Return [x, y] of the center of cell containing provided text 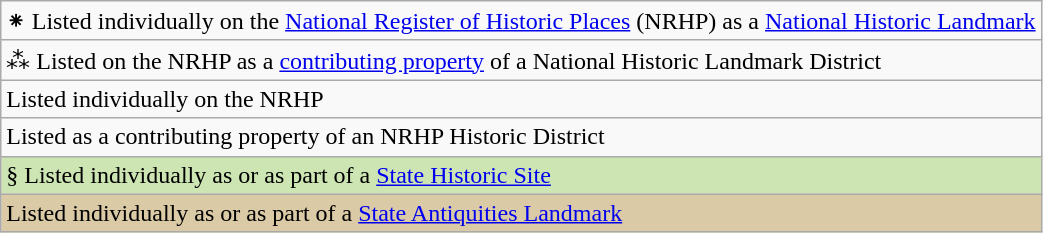
⁕ Listed individually on the National Register of Historic Places (NRHP) as a National Historic Landmark [521, 21]
§ Listed individually as or as part of a State Historic Site [521, 175]
Listed individually as or as part of a State Antiquities Landmark [521, 213]
Listed individually on the NRHP [521, 99]
⁂ Listed on the NRHP as a contributing property of a National Historic Landmark District [521, 60]
Listed as a contributing property of an NRHP Historic District [521, 137]
